Output the [X, Y] coordinate of the center of the cell containing the given text.  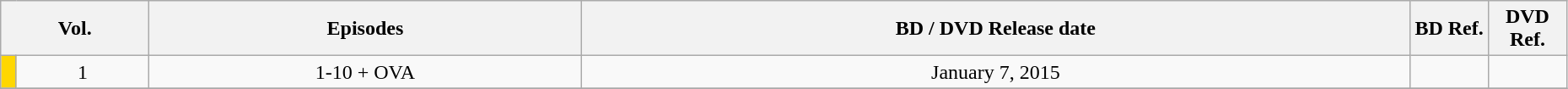
Vol. [75, 29]
Episodes [365, 29]
1 [83, 72]
BD / DVD Release date [995, 29]
January 7, 2015 [995, 72]
BD Ref. [1449, 29]
1-10 + OVA [365, 72]
DVD Ref. [1528, 29]
